Identify which cell holds the provided text, then report its (x, y) central coordinate. 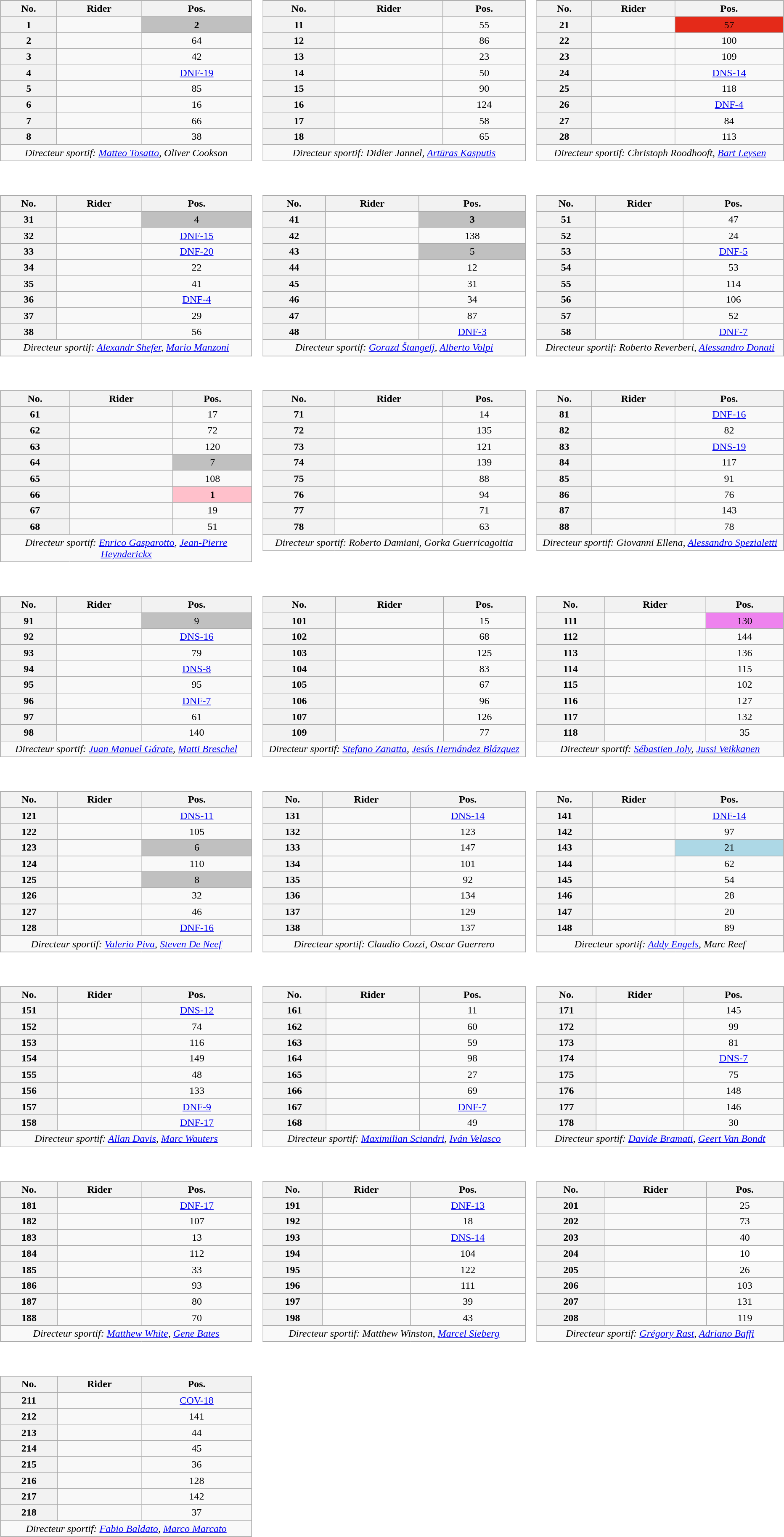
10 (744, 1253)
Directeur sportif: Christoph Roodhooft, Bart Leysen (660, 153)
156 (29, 1090)
DNF-9 (197, 1106)
191 (293, 1205)
194 (293, 1253)
20 (729, 912)
Directeur sportif: Addy Engels, Marc Reef (660, 944)
Directeur sportif: Didier Jannel, Artūras Kasputis (394, 153)
129 (468, 912)
181 (29, 1205)
211 (29, 1400)
214 (29, 1448)
79 (197, 653)
70 (197, 1318)
163 (294, 1042)
178 (566, 1122)
30 (734, 1122)
19 (212, 511)
No. Rider Pos. 191 DNF-13 192 18 193 DNS-14 194 104 195 122 196 111 197 39 198 43 Directeur sportif: Matthew Winston, Marcel Sieberg (398, 1256)
198 (293, 1318)
40 (744, 1237)
218 (29, 1513)
DNF-20 (197, 252)
DNF-13 (468, 1205)
193 (293, 1237)
99 (734, 1026)
Directeur sportif: Allan Davis, Marc Wauters (126, 1138)
172 (566, 1026)
No. Rider Pos. 71 14 72 135 73 121 74 139 75 88 76 94 77 71 78 63 Directeur sportif: Roberto Damiani, Gorka Guerricagoitia (398, 471)
100 (729, 40)
164 (294, 1058)
216 (29, 1480)
Directeur sportif: Maximilian Sciandri, Iván Velasco (394, 1138)
Directeur sportif: Matthew Winston, Marcel Sieberg (394, 1334)
204 (571, 1253)
DNF-15 (197, 235)
DNS-12 (197, 1010)
205 (571, 1269)
80 (197, 1301)
151 (29, 1010)
69 (472, 1090)
Directeur sportif: Grégory Rast, Adriano Baffi (660, 1334)
90 (484, 89)
120 (212, 447)
207 (571, 1301)
Directeur sportif: Fabio Baldato, Marco Marcato (126, 1529)
201 (571, 1205)
Directeur sportif: Juan Manuel Gárate, Matti Breschel (126, 749)
Directeur sportif: Valerio Piva, Steven De Neef (126, 944)
212 (29, 1416)
Directeur sportif: Claudio Cozzi, Oscar Guerrero (394, 944)
152 (29, 1026)
195 (293, 1269)
158 (29, 1122)
DNF-14 (729, 816)
196 (293, 1285)
29 (197, 316)
184 (29, 1253)
89 (729, 928)
167 (294, 1106)
108 (212, 479)
174 (566, 1058)
157 (29, 1106)
DNF-5 (734, 252)
Directeur sportif: Giovanni Ellena, Alessandro Spezialetti (660, 542)
DNS-16 (197, 637)
192 (293, 1221)
139 (484, 463)
DNF-3 (472, 332)
Directeur sportif: Roberto Damiani, Gorka Guerricagoitia (394, 542)
110 (197, 864)
202 (571, 1221)
176 (566, 1090)
173 (566, 1042)
Directeur sportif: Enrico Gasparotto, Jean-Pierre Heynderickx (126, 548)
No. Rider Pos. 131 DNS-14 132 123 133 147 134 101 135 92 136 134 137 129 138 137 Directeur sportif: Claudio Cozzi, Oscar Guerrero (398, 866)
DNS-8 (197, 669)
215 (29, 1464)
Directeur sportif: Stefano Zanatta, Jesús Hernández Blázquez (394, 749)
Directeur sportif: Matthew White, Gene Bates (126, 1334)
213 (29, 1432)
175 (566, 1074)
187 (29, 1301)
206 (571, 1285)
165 (294, 1074)
60 (472, 1026)
49 (472, 1122)
Directeur sportif: Davide Bramati, Geert Van Bondt (660, 1138)
39 (468, 1301)
161 (294, 1010)
140 (197, 733)
DNS-19 (729, 447)
149 (197, 1058)
183 (29, 1237)
59 (472, 1042)
155 (29, 1074)
182 (29, 1221)
DNS-11 (197, 816)
130 (744, 621)
188 (29, 1318)
Directeur sportif: Alexandr Shefer, Mario Manzoni (126, 348)
Directeur sportif: Gorazd Štangelj, Alberto Volpi (394, 348)
203 (571, 1237)
217 (29, 1497)
50 (484, 73)
9 (197, 621)
No. Rider Pos. 161 11 162 60 163 59 164 98 165 27 166 69 167 DNF-7 168 49 Directeur sportif: Maximilian Sciandri, Iván Velasco (398, 1061)
Directeur sportif: Roberto Reverberi, Alessandro Donati (660, 348)
162 (294, 1026)
171 (566, 1010)
197 (293, 1301)
119 (744, 1318)
DNS-7 (734, 1058)
Directeur sportif: Sébastien Joly, Jussi Veikkanen (660, 749)
177 (566, 1106)
186 (29, 1285)
153 (29, 1042)
168 (294, 1122)
166 (294, 1090)
154 (29, 1058)
185 (29, 1269)
No. Rider Pos. 101 15 102 68 103 125 104 83 105 67 106 96 107 126 109 77 Directeur sportif: Stefano Zanatta, Jesús Hernández Blázquez (398, 671)
208 (571, 1318)
DNF-19 (197, 73)
COV-18 (197, 1400)
Directeur sportif: Matteo Tosatto, Oliver Cookson (126, 153)
No. Rider Pos. 41 3 42 138 43 5 44 12 45 31 46 34 47 87 48 DNF-3 Directeur sportif: Gorazd Štangelj, Alberto Volpi (398, 270)
